Determine the (x, y) coordinate at the center of the cell enclosing the given text.  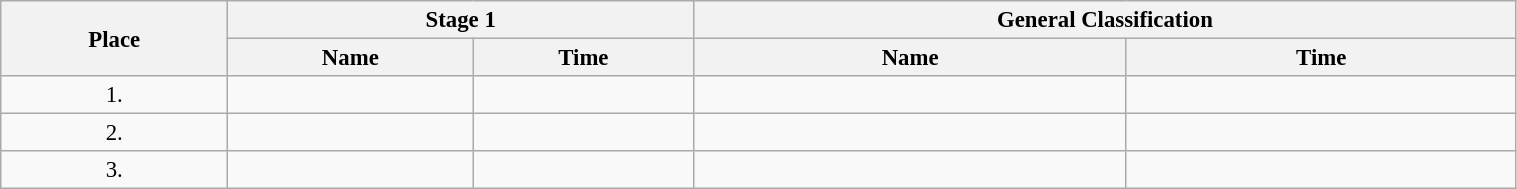
General Classification (1105, 20)
2. (114, 133)
1. (114, 95)
Stage 1 (461, 20)
Place (114, 38)
3. (114, 170)
